Extract the (X, Y) coordinate from the center of the cell holding the provided text.  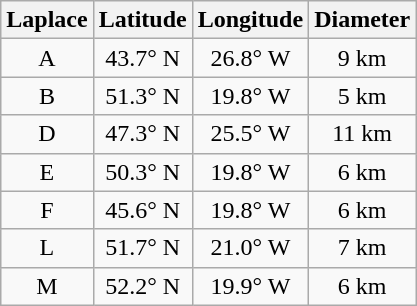
52.2° N (142, 286)
F (47, 210)
A (47, 58)
21.0° W (250, 248)
D (47, 134)
Longitude (250, 20)
51.7° N (142, 248)
M (47, 286)
26.8° W (250, 58)
43.7° N (142, 58)
Diameter (362, 20)
47.3° N (142, 134)
L (47, 248)
Latitude (142, 20)
5 km (362, 96)
51.3° N (142, 96)
E (47, 172)
45.6° N (142, 210)
7 km (362, 248)
Laplace (47, 20)
11 km (362, 134)
50.3° N (142, 172)
9 km (362, 58)
25.5° W (250, 134)
19.9° W (250, 286)
B (47, 96)
